Find where the given text appears and provide that cell's center as (X, Y) coordinate. 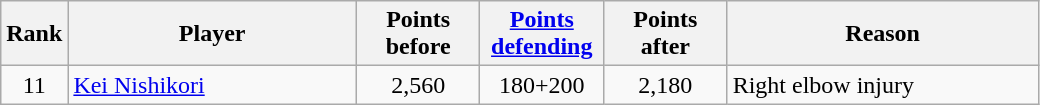
Points before (418, 34)
Rank (34, 34)
2,180 (666, 85)
Reason (882, 34)
Points defending (542, 34)
Kei Nishikori (212, 85)
Player (212, 34)
Right elbow injury (882, 85)
Points after (666, 34)
2,560 (418, 85)
180+200 (542, 85)
11 (34, 85)
